Return the (x, y) coordinate for the center point of the cell that contains the specified text.  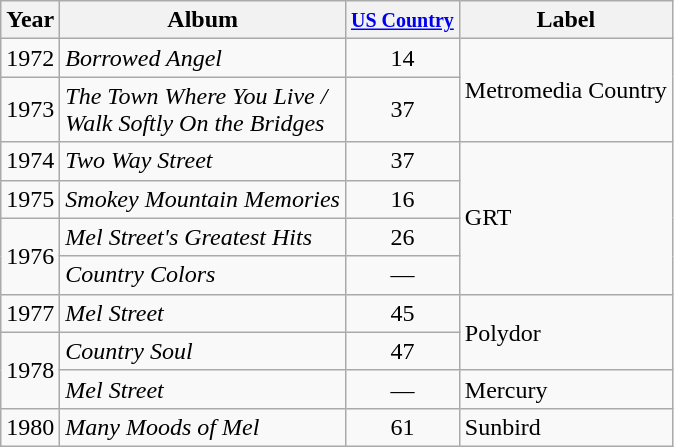
Country Colors (203, 275)
1976 (30, 256)
1975 (30, 199)
Many Moods of Mel (203, 427)
Mel Street's Greatest Hits (203, 237)
Album (203, 20)
GRT (566, 218)
US Country (402, 20)
26 (402, 237)
Sunbird (566, 427)
Metromedia Country (566, 90)
Mercury (566, 389)
1978 (30, 370)
Year (30, 20)
16 (402, 199)
1977 (30, 313)
45 (402, 313)
1973 (30, 110)
Country Soul (203, 351)
The Town Where You Live /Walk Softly On the Bridges (203, 110)
1972 (30, 58)
1980 (30, 427)
14 (402, 58)
61 (402, 427)
Label (566, 20)
Polydor (566, 332)
47 (402, 351)
Two Way Street (203, 161)
Smokey Mountain Memories (203, 199)
Borrowed Angel (203, 58)
1974 (30, 161)
